Scan for the cell matching the given text and deliver its [x, y] coordinate at center. 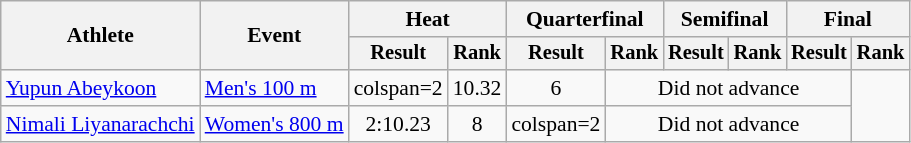
Athlete [100, 36]
6 [556, 88]
10.32 [478, 88]
Heat [428, 19]
Final [848, 19]
8 [478, 124]
Men's 100 m [274, 88]
Women's 800 m [274, 124]
Semifinal [724, 19]
Quarterfinal [584, 19]
Event [274, 36]
Yupun Abeykoon [100, 88]
Nimali Liyanarachchi [100, 124]
2:10.23 [398, 124]
